Detect which cell encompasses the target text, then output its [X, Y] center coordinate. 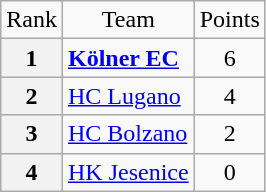
HC Lugano [128, 96]
0 [230, 172]
3 [32, 134]
1 [32, 58]
HC Bolzano [128, 134]
Rank [32, 20]
Team [128, 20]
Points [230, 20]
6 [230, 58]
HK Jesenice [128, 172]
Kölner EC [128, 58]
